Return the [X, Y] coordinate for the center point of the cell that contains the specified text.  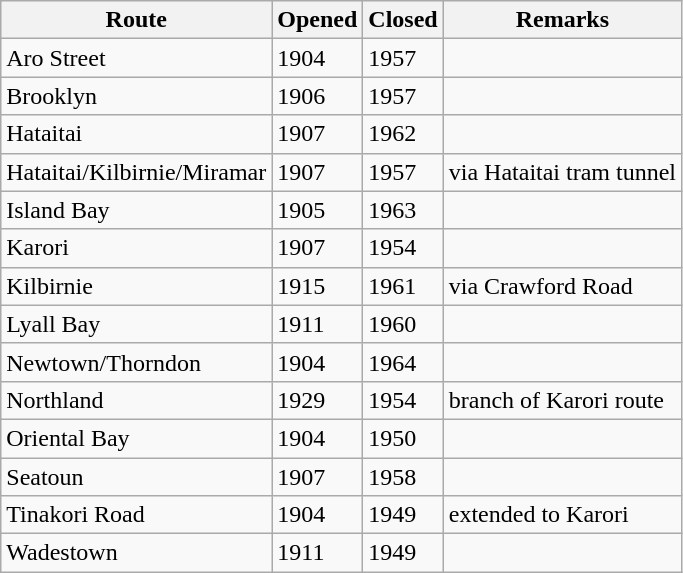
Seatoun [136, 477]
Opened [318, 20]
Wadestown [136, 553]
branch of Karori route [562, 400]
1915 [318, 286]
Route [136, 20]
1950 [403, 438]
extended to Karori [562, 515]
1958 [403, 477]
Brooklyn [136, 96]
1963 [403, 210]
1906 [318, 96]
Kilbirnie [136, 286]
1960 [403, 324]
Tinakori Road [136, 515]
Remarks [562, 20]
Oriental Bay [136, 438]
1964 [403, 362]
1929 [318, 400]
1905 [318, 210]
Closed [403, 20]
Aro Street [136, 58]
Lyall Bay [136, 324]
1961 [403, 286]
via Hataitai tram tunnel [562, 172]
via Crawford Road [562, 286]
Karori [136, 248]
1962 [403, 134]
Island Bay [136, 210]
Northland [136, 400]
Hataitai [136, 134]
Hataitai/Kilbirnie/Miramar [136, 172]
Newtown/Thorndon [136, 362]
